Determine the (x, y) coordinate at the center of the cell enclosing the given text.  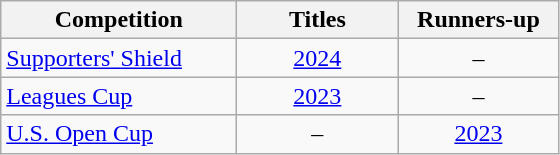
U.S. Open Cup (119, 134)
Supporters' Shield (119, 58)
Competition (119, 20)
Titles (318, 20)
Runners-up (478, 20)
Leagues Cup (119, 96)
2024 (318, 58)
